Identify which cell holds the provided text, then report its (x, y) central coordinate. 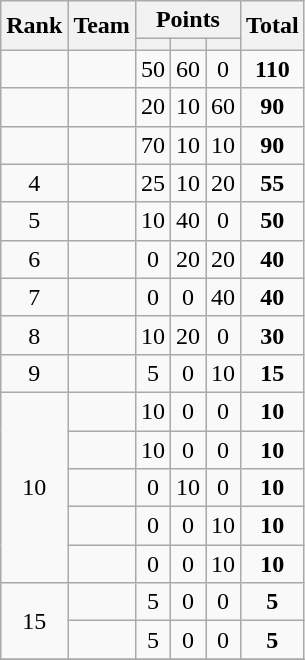
70 (152, 145)
9 (34, 373)
Points (188, 20)
8 (34, 335)
4 (34, 183)
25 (152, 183)
Team (102, 26)
7 (34, 297)
6 (34, 259)
110 (273, 69)
55 (273, 183)
Total (273, 26)
Rank (34, 26)
30 (273, 335)
